Find where the given text appears and provide that cell's center as (X, Y) coordinate. 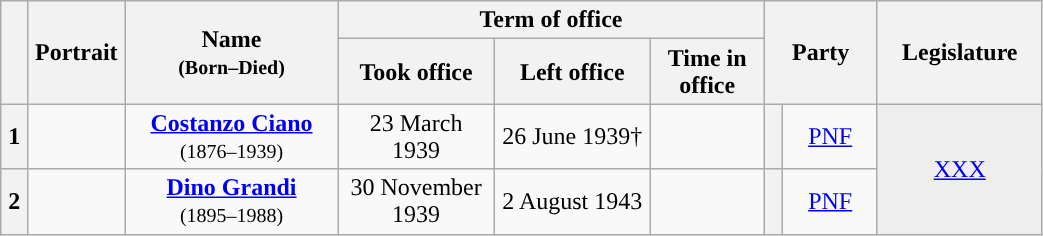
Time in office (707, 72)
Left office (572, 72)
1 (14, 136)
Term of office (551, 20)
Costanzo Ciano(1876–1939) (232, 136)
2 (14, 202)
Took office (416, 72)
Name(Born–Died) (232, 52)
Legislature (960, 52)
Party (821, 52)
XXX (960, 169)
Dino Grandi(1895–1988) (232, 202)
30 November 1939 (416, 202)
26 June 1939† (572, 136)
23 March 1939 (416, 136)
Portrait (76, 52)
2 August 1943 (572, 202)
